Determine the (X, Y) coordinate at the center of the cell enclosing the given text.  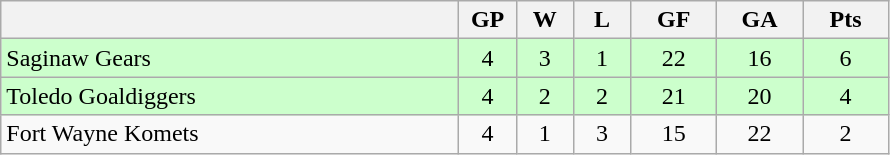
GP (488, 20)
GF (674, 20)
Fort Wayne Komets (230, 134)
Toledo Goaldiggers (230, 96)
21 (674, 96)
Saginaw Gears (230, 58)
L (602, 20)
15 (674, 134)
6 (846, 58)
Pts (846, 20)
GA (760, 20)
20 (760, 96)
16 (760, 58)
W (544, 20)
